Capture the cell that displays the provided text and extract its [x, y] central coordinate. 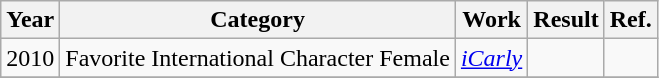
Favorite International Character Female [258, 58]
2010 [30, 58]
Result [566, 20]
Category [258, 20]
Year [30, 20]
Ref. [630, 20]
iCarly [491, 58]
Work [491, 20]
